Provide the [x, y] coordinate of the cell's center where the given text is located.  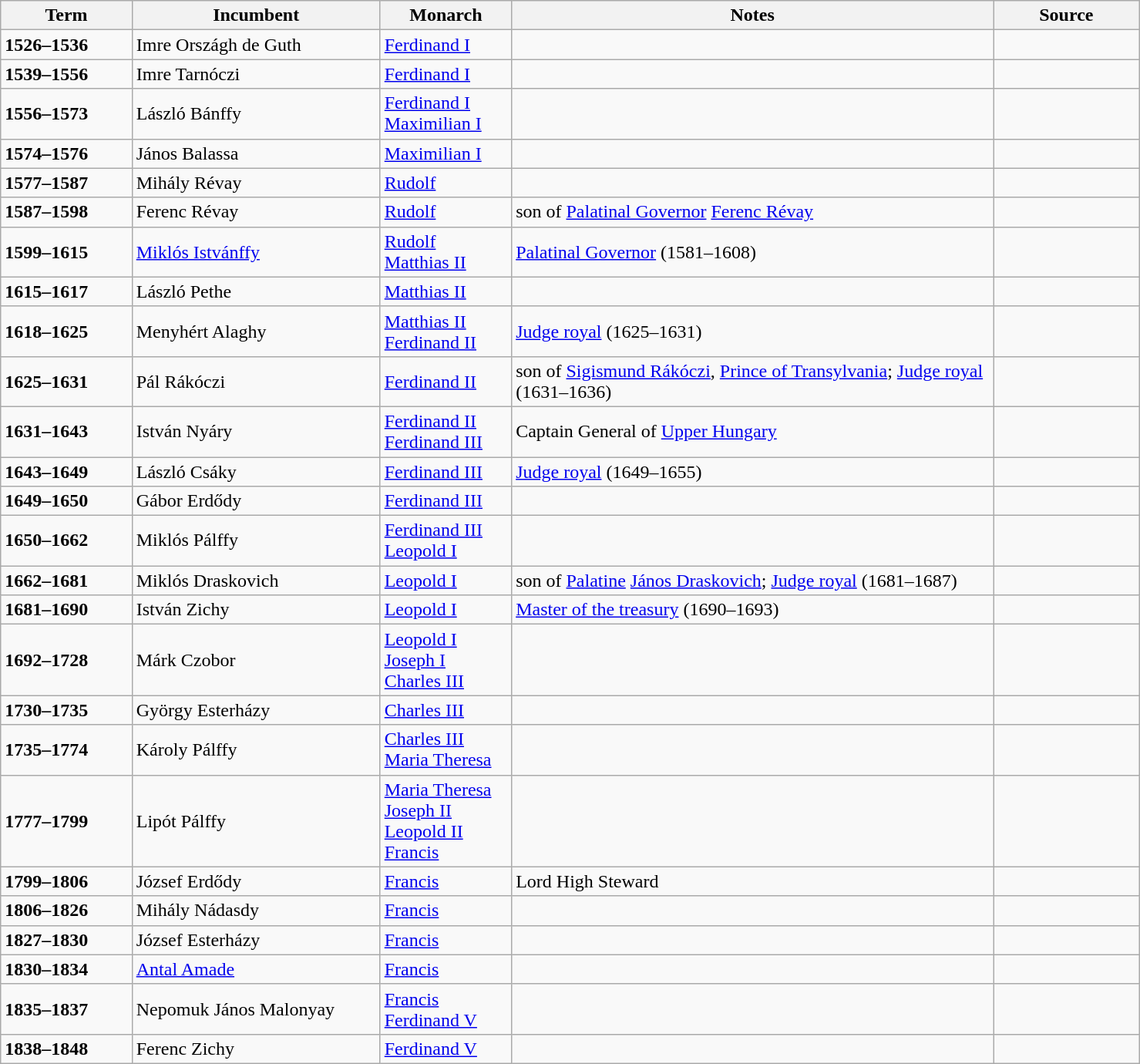
Menyhért Alaghy [256, 332]
Miklós Istvánffy [256, 251]
1631–1643 [66, 432]
Lipót Pálffy [256, 820]
Leopold IJoseph ICharles III [446, 660]
Notes [752, 15]
László Csáky [256, 471]
Gábor Erdődy [256, 501]
János Balassa [256, 153]
Imre Országh de Guth [256, 45]
Ferenc Zichy [256, 1049]
1574–1576 [66, 153]
Márk Czobor [256, 660]
1735–1774 [66, 749]
Maximilian I [446, 153]
István Nyáry [256, 432]
1830–1834 [66, 969]
1587–1598 [66, 212]
1662–1681 [66, 581]
Ferdinand IIFerdinand III [446, 432]
Miklós Pálffy [256, 541]
Judge royal (1649–1655) [752, 471]
Master of the treasury (1690–1693) [752, 610]
1777–1799 [66, 820]
Judge royal (1625–1631) [752, 332]
1649–1650 [66, 501]
Matthias IIFerdinand II [446, 332]
1681–1690 [66, 610]
1625–1631 [66, 381]
Nepomuk János Malonyay [256, 1008]
1539–1556 [66, 74]
1650–1662 [66, 541]
1692–1728 [66, 660]
Captain General of Upper Hungary [752, 432]
1615–1617 [66, 291]
son of Palatinal Governor Ferenc Révay [752, 212]
Mihály Révay [256, 183]
FrancisFerdinand V [446, 1008]
József Erdődy [256, 881]
RudolfMatthias II [446, 251]
Mihály Nádasdy [256, 911]
Monarch [446, 15]
Miklós Draskovich [256, 581]
1577–1587 [66, 183]
Matthias II [446, 291]
1838–1848 [66, 1049]
1799–1806 [66, 881]
József Esterházy [256, 940]
Imre Tarnóczi [256, 74]
1618–1625 [66, 332]
1599–1615 [66, 251]
1643–1649 [66, 471]
György Esterházy [256, 710]
son of Palatine János Draskovich; Judge royal (1681–1687) [752, 581]
István Zichy [256, 610]
Ferdinand V [446, 1049]
1835–1837 [66, 1008]
Charles III [446, 710]
Antal Amade [256, 969]
Ferdinand II [446, 381]
Maria TheresaJoseph IILeopold IIFrancis [446, 820]
Ferdinand IMaximilian I [446, 114]
1526–1536 [66, 45]
Pál Rákóczi [256, 381]
Ferdinand IIILeopold I [446, 541]
Károly Pálffy [256, 749]
1556–1573 [66, 114]
Charles IIIMaria Theresa [446, 749]
Source [1067, 15]
Lord High Steward [752, 881]
László Bánffy [256, 114]
Incumbent [256, 15]
Term [66, 15]
Ferenc Révay [256, 212]
László Pethe [256, 291]
1730–1735 [66, 710]
1806–1826 [66, 911]
son of Sigismund Rákóczi, Prince of Transylvania; Judge royal (1631–1636) [752, 381]
Palatinal Governor (1581–1608) [752, 251]
1827–1830 [66, 940]
